Determine the [x, y] coordinate at the center of the cell enclosing the given text.  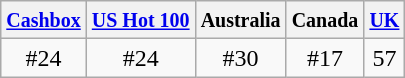
Australia [240, 20]
Canada [325, 20]
US Hot 100 [140, 20]
#17 [325, 58]
57 [384, 58]
Cashbox [44, 20]
UK [384, 20]
#30 [240, 58]
